Return [x, y] of the center of cell containing provided text 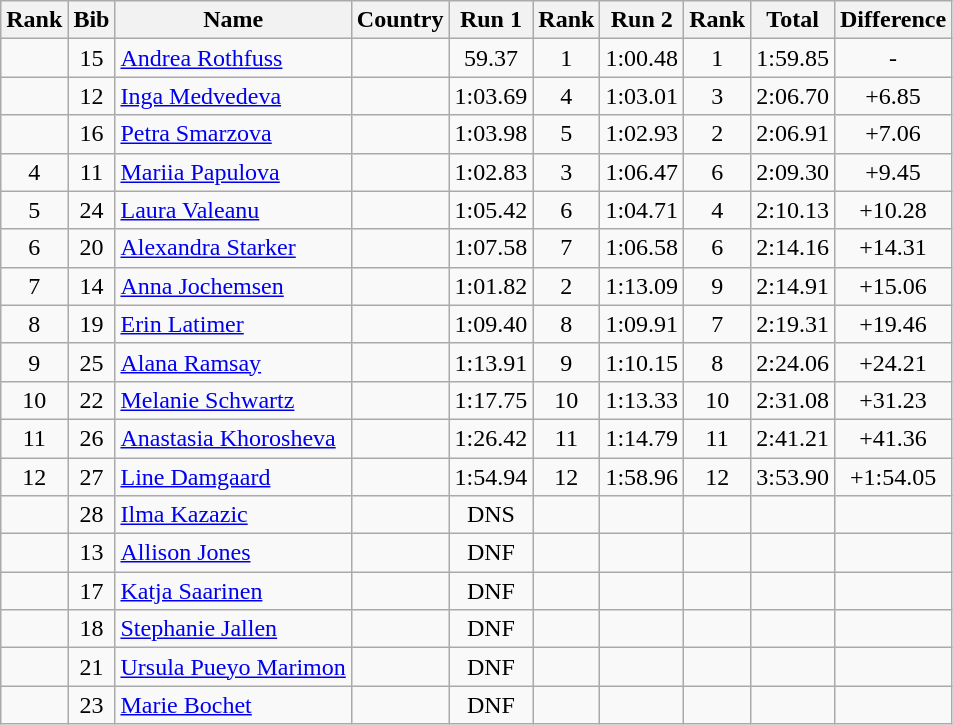
1:26.42 [491, 438]
3:53.90 [793, 477]
1:02.83 [491, 172]
17 [92, 591]
1:03.98 [491, 134]
1:13.91 [491, 362]
+14.31 [892, 248]
Country [400, 20]
13 [92, 553]
+31.23 [892, 400]
1:10.15 [642, 362]
Katja Saarinen [233, 591]
Allison Jones [233, 553]
DNS [491, 515]
1:54.94 [491, 477]
+10.28 [892, 210]
Anna Jochemsen [233, 286]
2:19.31 [793, 324]
1:13.33 [642, 400]
Erin Latimer [233, 324]
+1:54.05 [892, 477]
Name [233, 20]
+9.45 [892, 172]
18 [92, 629]
1:01.82 [491, 286]
1:58.96 [642, 477]
2:06.70 [793, 96]
14 [92, 286]
Alexandra Starker [233, 248]
24 [92, 210]
27 [92, 477]
2:09.30 [793, 172]
21 [92, 667]
1:14.79 [642, 438]
19 [92, 324]
Stephanie Jallen [233, 629]
Laura Valeanu [233, 210]
1:17.75 [491, 400]
Mariia Papulova [233, 172]
1:03.01 [642, 96]
Run 1 [491, 20]
Line Damgaard [233, 477]
Anastasia Khorosheva [233, 438]
25 [92, 362]
16 [92, 134]
Petra Smarzova [233, 134]
22 [92, 400]
1:00.48 [642, 58]
+6.85 [892, 96]
2:14.16 [793, 248]
Melanie Schwartz [233, 400]
Andrea Rothfuss [233, 58]
1:09.40 [491, 324]
59.37 [491, 58]
2:41.21 [793, 438]
+15.06 [892, 286]
+24.21 [892, 362]
1:09.91 [642, 324]
2:24.06 [793, 362]
Difference [892, 20]
26 [92, 438]
15 [92, 58]
Alana Ramsay [233, 362]
2:06.91 [793, 134]
1:59.85 [793, 58]
1:05.42 [491, 210]
2:14.91 [793, 286]
1:03.69 [491, 96]
+41.36 [892, 438]
+19.46 [892, 324]
Ilma Kazazic [233, 515]
- [892, 58]
2:10.13 [793, 210]
1:02.93 [642, 134]
Inga Medvedeva [233, 96]
2:31.08 [793, 400]
1:06.58 [642, 248]
23 [92, 705]
28 [92, 515]
+7.06 [892, 134]
Ursula Pueyo Marimon [233, 667]
Bib [92, 20]
1:04.71 [642, 210]
Total [793, 20]
20 [92, 248]
1:13.09 [642, 286]
Run 2 [642, 20]
1:07.58 [491, 248]
1:06.47 [642, 172]
Marie Bochet [233, 705]
